Identify which cell holds the provided text, then report its (x, y) central coordinate. 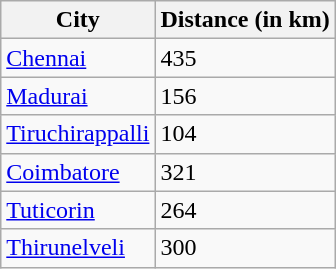
Madurai (78, 96)
Distance (in km) (245, 20)
104 (245, 134)
Thirunelveli (78, 248)
300 (245, 248)
Coimbatore (78, 172)
264 (245, 210)
Tiruchirappalli (78, 134)
City (78, 20)
Tuticorin (78, 210)
Chennai (78, 58)
321 (245, 172)
435 (245, 58)
156 (245, 96)
